From the cell containing the given text, extract its center point as [X, Y] coordinate. 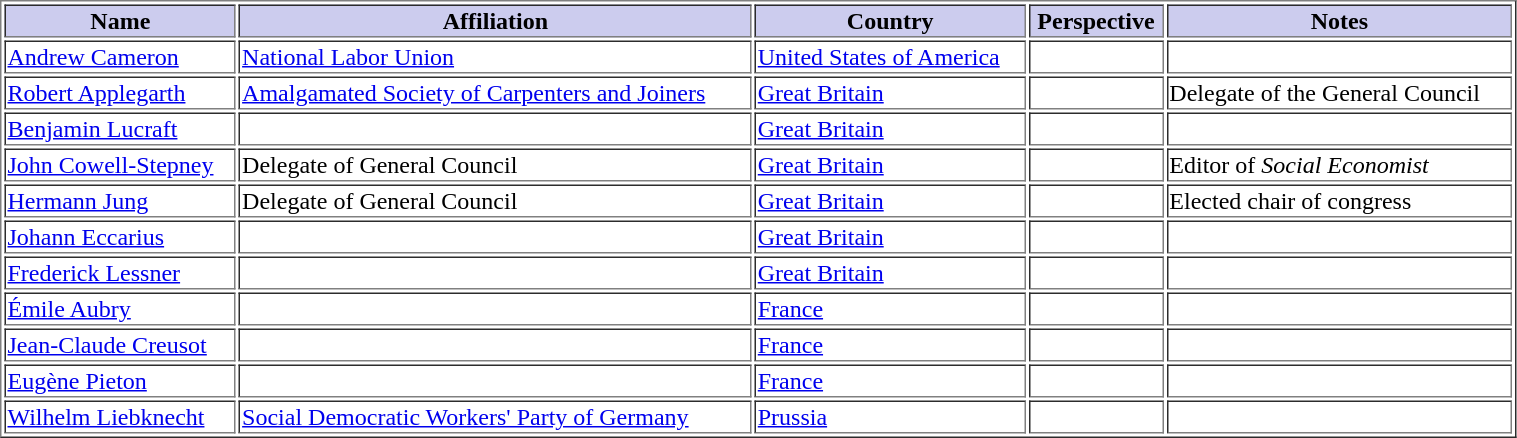
John Cowell-Stepney [120, 164]
Delegate of the General Council [1339, 92]
Jean-Claude Creusot [120, 344]
Social Democratic Workers' Party of Germany [496, 416]
Prussia [890, 416]
Benjamin Lucraft [120, 128]
Wilhelm Liebknecht [120, 416]
Affiliation [496, 20]
Perspective [1096, 20]
United States of America [890, 56]
Robert Applegarth [120, 92]
Name [120, 20]
Amalgamated Society of Carpenters and Joiners [496, 92]
National Labor Union [496, 56]
Johann Eccarius [120, 236]
Country [890, 20]
Frederick Lessner [120, 272]
Elected chair of congress [1339, 200]
Émile Aubry [120, 308]
Eugène Pieton [120, 380]
Notes [1339, 20]
Hermann Jung [120, 200]
Editor of Social Economist [1339, 164]
Andrew Cameron [120, 56]
